Search for the cell housing the specified text and yield its (x, y) center coordinate. 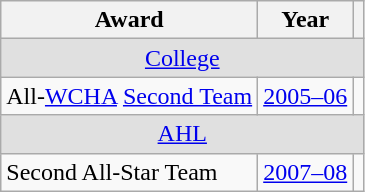
2005–06 (306, 96)
AHL (182, 134)
College (182, 58)
2007–08 (306, 172)
Year (306, 20)
Second All-Star Team (130, 172)
Award (130, 20)
All-WCHA Second Team (130, 96)
